Pinpoint the cell where the given text exists, returning its [x, y] midpoint coordinate. 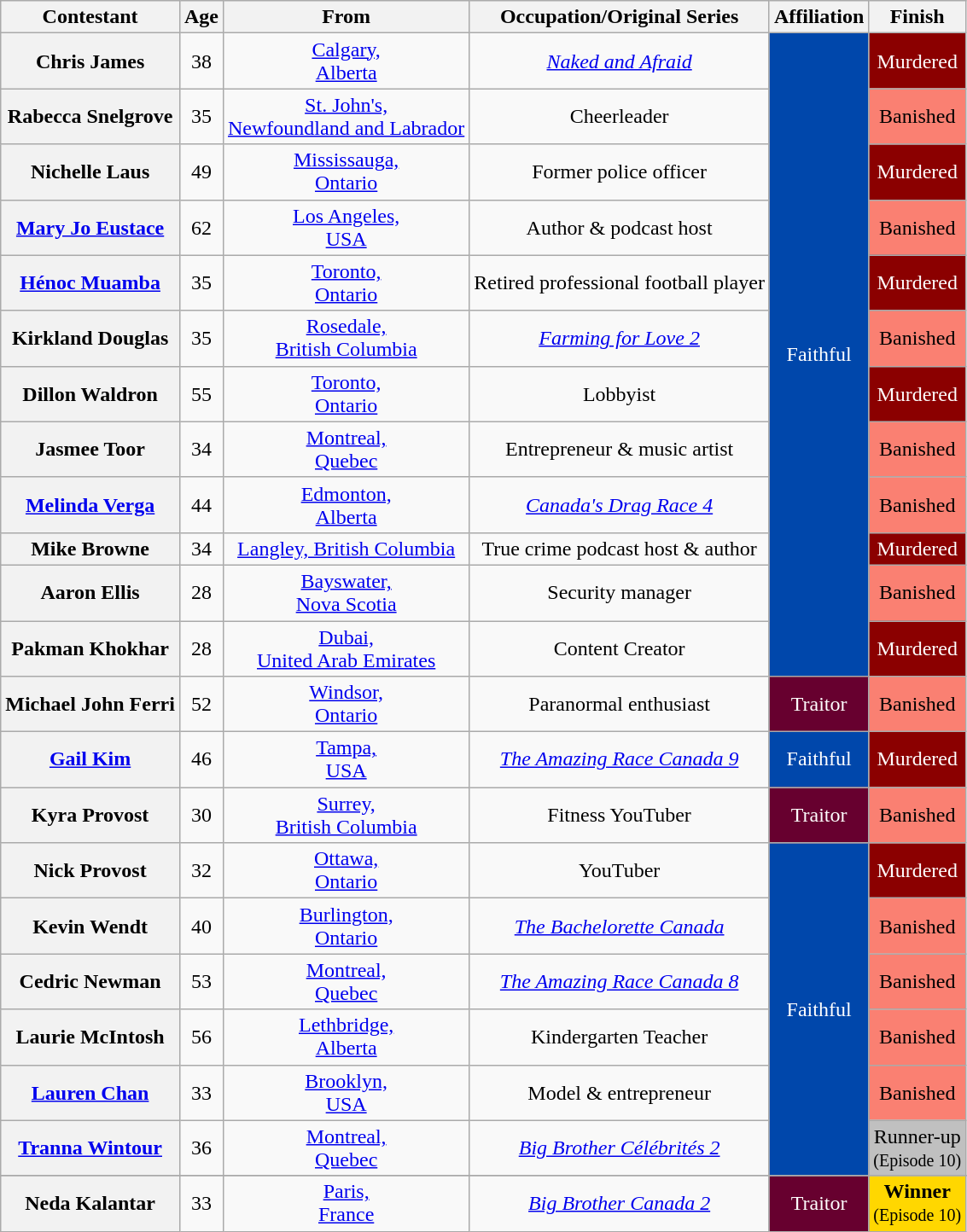
Tranna Wintour [90, 1148]
53 [201, 981]
Big Brother Célébrités 2 [620, 1148]
Brooklyn,USA [346, 1092]
Pakman Khokhar [90, 648]
Finish [917, 17]
Bayswater,Nova Scotia [346, 592]
Naked and Afraid [620, 61]
40 [201, 927]
Occupation/Original Series [620, 17]
32 [201, 870]
Kyra Provost [90, 816]
Former police officer [620, 172]
From [346, 17]
YouTuber [620, 870]
38 [201, 61]
Nichelle Laus [90, 172]
Windsor,Ontario [346, 705]
Tampa,USA [346, 759]
55 [201, 394]
Calgary,Alberta [346, 61]
Dillon Waldron [90, 394]
Contestant [90, 17]
Kirkland Douglas [90, 338]
Mississauga,Ontario [346, 172]
Neda Kalantar [90, 1203]
Edmonton,Alberta [346, 505]
Security manager [620, 592]
Author & podcast host [620, 227]
Kevin Wendt [90, 927]
Canada's Drag Race 4 [620, 505]
Lobbyist [620, 394]
Langley, British Columbia [346, 549]
Runner-up(Episode 10) [917, 1148]
Laurie McIntosh [90, 1037]
Mike Browne [90, 549]
Chris James [90, 61]
30 [201, 816]
Paranormal enthusiast [620, 705]
Farming for Love 2 [620, 338]
The Amazing Race Canada 9 [620, 759]
Model & entrepreneur [620, 1092]
Age [201, 17]
Cedric Newman [90, 981]
Paris,France [346, 1203]
Lauren Chan [90, 1092]
Kindergarten Teacher [620, 1037]
Jasmee Toor [90, 449]
Hénoc Muamba [90, 283]
Rabecca Snelgrove [90, 116]
Surrey,British Columbia [346, 816]
Affiliation [818, 17]
52 [201, 705]
Lethbridge,Alberta [346, 1037]
36 [201, 1148]
Gail Kim [90, 759]
Rosedale,British Columbia [346, 338]
Burlington,Ontario [346, 927]
Melinda Verga [90, 505]
The Bachelorette Canada [620, 927]
The Amazing Race Canada 8 [620, 981]
49 [201, 172]
Entrepreneur & music artist [620, 449]
Dubai,United Arab Emirates [346, 648]
Los Angeles,USA [346, 227]
Ottawa,Ontario [346, 870]
44 [201, 505]
56 [201, 1037]
Aaron Ellis [90, 592]
Retired professional football player [620, 283]
Michael John Ferri [90, 705]
62 [201, 227]
St. John's,Newfoundland and Labrador [346, 116]
Big Brother Canada 2 [620, 1203]
46 [201, 759]
Nick Provost [90, 870]
Mary Jo Eustace [90, 227]
Fitness YouTuber [620, 816]
Winner(Episode 10) [917, 1203]
True crime podcast host & author [620, 549]
Cheerleader [620, 116]
Content Creator [620, 648]
